For the text-containing cell, return its midpoint in [X, Y] coordinate format. 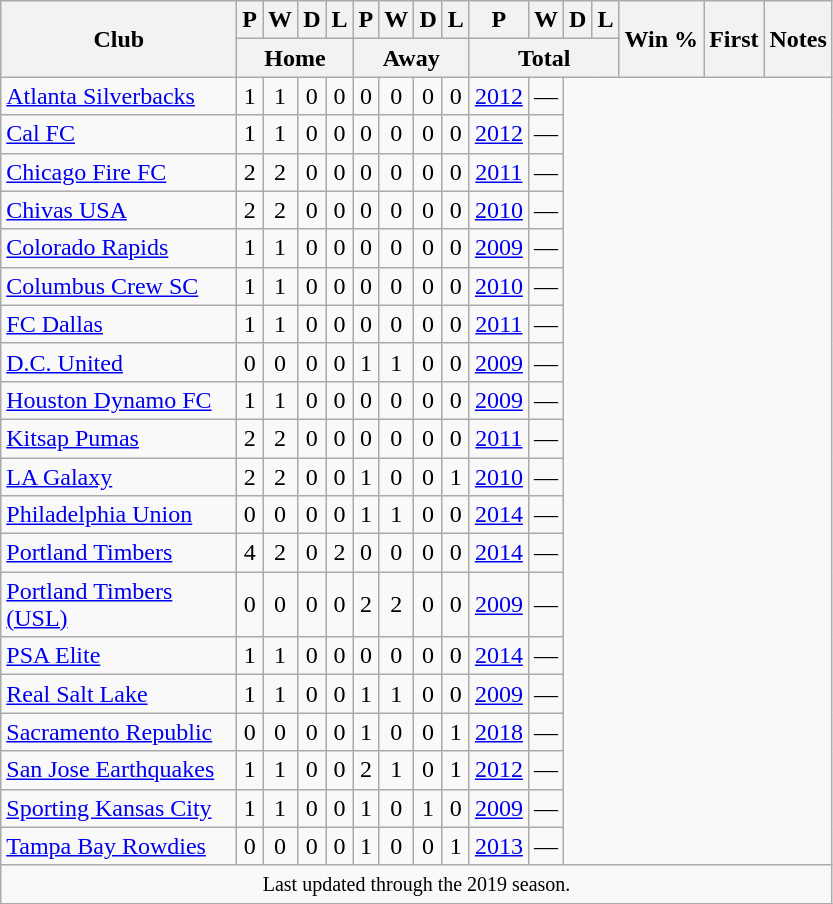
2018 [498, 732]
Notes [798, 39]
Atlanta Silverbacks [119, 96]
Away [411, 58]
Portland Timbers (USL) [119, 604]
First [734, 39]
Colorado Rapids [119, 248]
Win % [662, 39]
Sacramento Republic [119, 732]
PSA Elite [119, 656]
Portland Timbers [119, 553]
Real Salt Lake [119, 694]
Philadelphia Union [119, 515]
Kitsap Pumas [119, 438]
LA Galaxy [119, 477]
2013 [498, 846]
Home [295, 58]
Columbus Crew SC [119, 286]
Cal FC [119, 134]
San Jose Earthquakes [119, 770]
Chicago Fire FC [119, 172]
Last updated through the 2019 season. [417, 884]
Chivas USA [119, 210]
Houston Dynamo FC [119, 400]
Club [119, 39]
4 [250, 553]
FC Dallas [119, 324]
Sporting Kansas City [119, 808]
Total [544, 58]
Tampa Bay Rowdies [119, 846]
D.C. United [119, 362]
